Output the [x, y] coordinate of the center of the cell containing the given text.  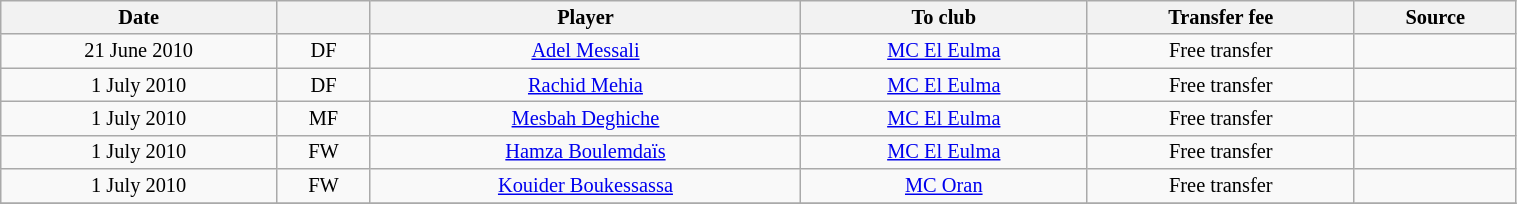
Source [1435, 17]
Date [139, 17]
MF [324, 118]
Transfer fee [1220, 17]
Rachid Mehia [585, 85]
21 June 2010 [139, 51]
Player [585, 17]
Adel Messali [585, 51]
To club [944, 17]
Kouider Boukessassa [585, 186]
Mesbah Deghiche [585, 118]
MC Oran [944, 186]
Hamza Boulemdaïs [585, 152]
